Detect which cell encompasses the target text, then output its (x, y) center coordinate. 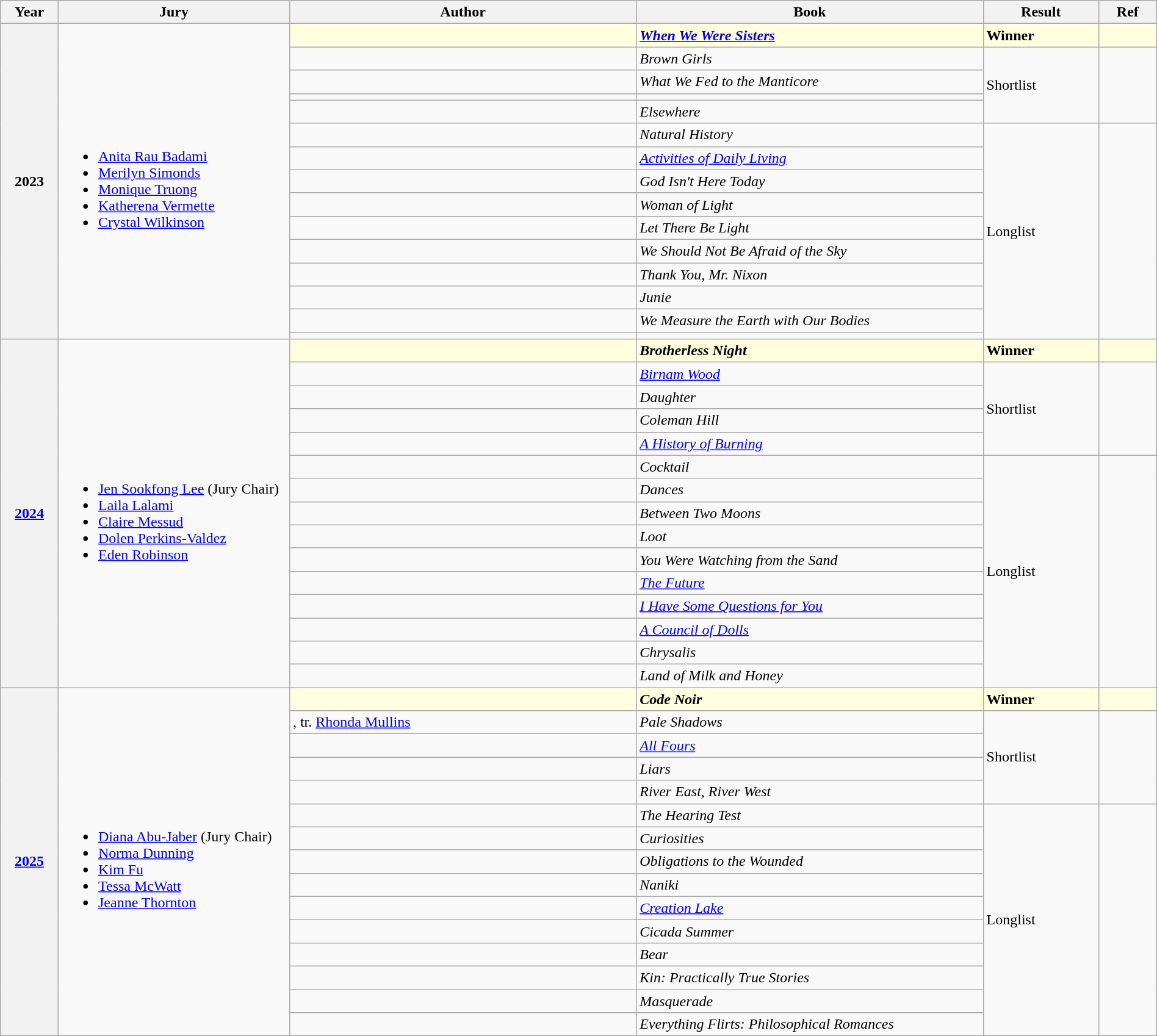
God Isn't Here Today (810, 181)
Code Noir (810, 699)
Curiosities (810, 838)
Masquerade (810, 1001)
River East, River West (810, 792)
Everything Flirts: Philosophical Romances (810, 1024)
Loot (810, 536)
Naniki (810, 885)
Natural History (810, 135)
Year (29, 12)
Chrysalis (810, 653)
Pale Shadows (810, 722)
The Hearing Test (810, 815)
Daughter (810, 397)
What We Fed to the Manticore (810, 82)
All Fours (810, 746)
Between Two Moons (810, 513)
The Future (810, 583)
2024 (29, 514)
I Have Some Questions for You (810, 606)
Author (463, 12)
Elsewhere (810, 112)
Cocktail (810, 467)
Thank You, Mr. Nixon (810, 274)
Birnam Wood (810, 374)
Book (810, 12)
We Measure the Earth with Our Bodies (810, 321)
Liars (810, 769)
Obligations to the Wounded (810, 862)
A History of Burning (810, 444)
Bear (810, 954)
2023 (29, 182)
Brotherless Night (810, 351)
Creation Lake (810, 908)
Anita Rau BadamiMerilyn SimondsMonique TruongKatherena VermetteCrystal Wilkinson (173, 182)
A Council of Dolls (810, 629)
Dances (810, 490)
Kin: Practically True Stories (810, 977)
When We Were Sisters (810, 35)
Let There Be Light (810, 228)
Brown Girls (810, 59)
Cicada Summer (810, 931)
Land of Milk and Honey (810, 676)
2025 (29, 862)
Jen Sookfong Lee (Jury Chair)Laila LalamiClaire MessudDolen Perkins-ValdezEden Robinson (173, 514)
Jury (173, 12)
Woman of Light (810, 204)
Junie (810, 298)
Diana Abu-Jaber (Jury Chair)Norma DunningKim FuTessa McWattJeanne Thornton (173, 862)
Ref (1128, 12)
, tr. Rhonda Mullins (463, 722)
You Were Watching from the Sand (810, 559)
Activities of Daily Living (810, 158)
We Should Not Be Afraid of the Sky (810, 251)
Result (1041, 12)
Coleman Hill (810, 420)
